From the cell containing the given text, extract its center point as (x, y) coordinate. 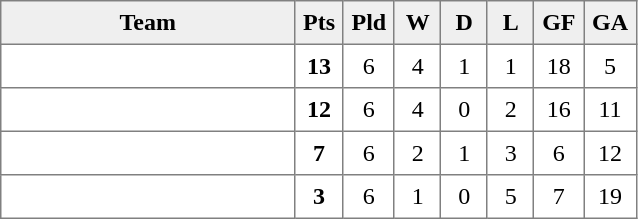
D (464, 23)
GF (559, 23)
Pld (368, 23)
Pts (319, 23)
L (510, 23)
GA (610, 23)
Team (148, 23)
13 (319, 66)
11 (610, 110)
18 (559, 66)
19 (610, 197)
W (417, 23)
16 (559, 110)
